Output the [x, y] coordinate of the center of the cell containing the given text.  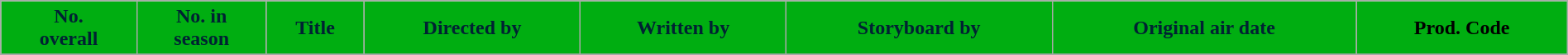
Original air date [1204, 28]
Storyboard by [919, 28]
Written by [683, 28]
Title [315, 28]
Directed by [472, 28]
No.overall [69, 28]
No. inseason [202, 28]
Prod. Code [1462, 28]
